Extract the (x, y) coordinate from the center of the cell holding the provided text.  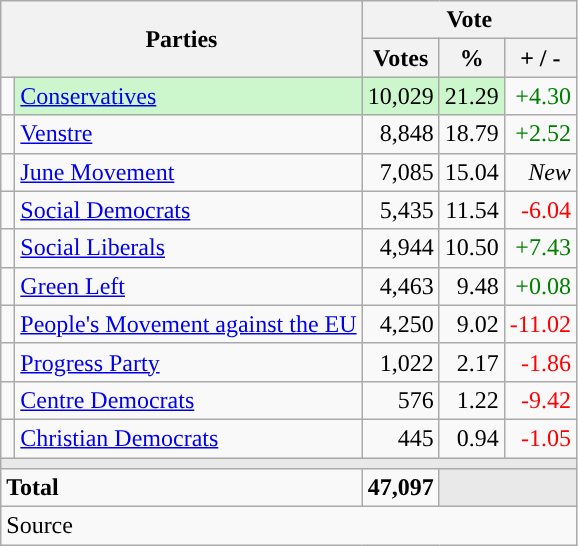
4,944 (400, 248)
Vote (469, 20)
% (472, 58)
+2.52 (540, 134)
+0.08 (540, 286)
+4.30 (540, 96)
7,085 (400, 172)
+ / - (540, 58)
-11.02 (540, 324)
9.02 (472, 324)
5,435 (400, 210)
Parties (182, 39)
4,250 (400, 324)
June Movement (188, 172)
Green Left (188, 286)
9.48 (472, 286)
18.79 (472, 134)
1,022 (400, 362)
21.29 (472, 96)
-1.05 (540, 438)
11.54 (472, 210)
445 (400, 438)
4,463 (400, 286)
8,848 (400, 134)
10.50 (472, 248)
Votes (400, 58)
2.17 (472, 362)
Progress Party (188, 362)
15.04 (472, 172)
-6.04 (540, 210)
+7.43 (540, 248)
-1.86 (540, 362)
Social Liberals (188, 248)
-9.42 (540, 400)
Source (289, 526)
Centre Democrats (188, 400)
0.94 (472, 438)
People's Movement against the EU (188, 324)
1.22 (472, 400)
Social Democrats (188, 210)
Venstre (188, 134)
576 (400, 400)
47,097 (400, 488)
10,029 (400, 96)
New (540, 172)
Conservatives (188, 96)
Christian Democrats (188, 438)
Total (182, 488)
